Locate the cell with the specified text and output its [X, Y] center coordinate. 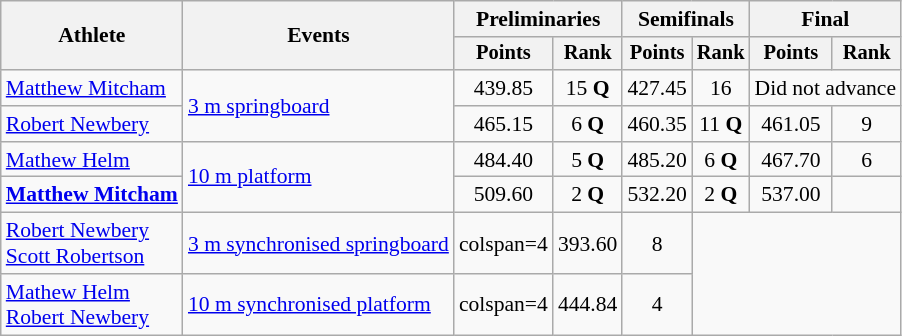
Mathew Helm [92, 160]
Athlete [92, 36]
467.70 [790, 160]
444.84 [588, 304]
Robert NewberyScott Robertson [92, 244]
Final [825, 19]
15 Q [588, 88]
Semifinals [686, 19]
485.20 [656, 160]
484.40 [504, 160]
532.20 [656, 195]
393.60 [588, 244]
3 m synchronised springboard [318, 244]
4 [656, 304]
6 [866, 160]
537.00 [790, 195]
509.60 [504, 195]
Mathew HelmRobert Newbery [92, 304]
9 [866, 124]
Did not advance [825, 88]
Events [318, 36]
439.85 [504, 88]
11 Q [721, 124]
Preliminaries [538, 19]
427.45 [656, 88]
460.35 [656, 124]
461.05 [790, 124]
3 m springboard [318, 106]
5 Q [588, 160]
10 m synchronised platform [318, 304]
8 [656, 244]
16 [721, 88]
465.15 [504, 124]
Robert Newbery [92, 124]
10 m platform [318, 178]
